For the text-containing cell, return its midpoint in (X, Y) coordinate format. 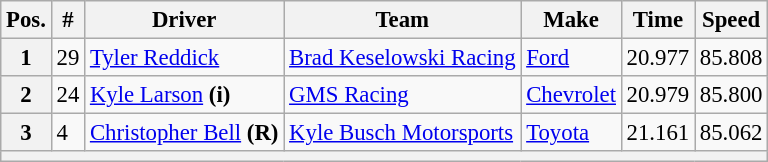
Driver (184, 20)
20.979 (658, 95)
Ford (571, 58)
# (68, 20)
GMS Racing (402, 95)
Team (402, 20)
Toyota (571, 133)
85.062 (732, 133)
2 (26, 95)
85.808 (732, 58)
Christopher Bell (R) (184, 133)
24 (68, 95)
3 (26, 133)
Make (571, 20)
Chevrolet (571, 95)
1 (26, 58)
Tyler Reddick (184, 58)
Speed (732, 20)
85.800 (732, 95)
4 (68, 133)
21.161 (658, 133)
29 (68, 58)
Kyle Busch Motorsports (402, 133)
20.977 (658, 58)
Time (658, 20)
Pos. (26, 20)
Brad Keselowski Racing (402, 58)
Kyle Larson (i) (184, 95)
